Return (X, Y) of the center of cell containing provided text 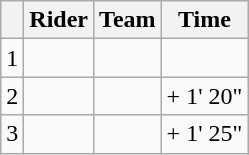
+ 1' 20" (204, 96)
Rider (59, 20)
Time (204, 20)
Team (128, 20)
2 (12, 96)
3 (12, 134)
+ 1' 25" (204, 134)
1 (12, 58)
